Scan for the cell matching the given text and deliver its [x, y] coordinate at center. 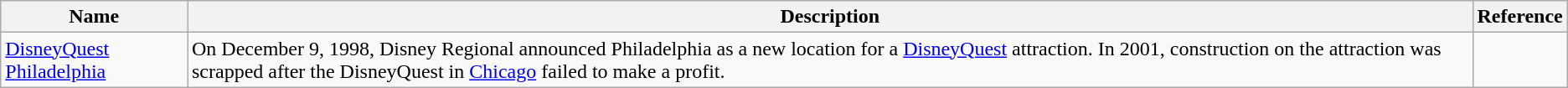
Name [94, 17]
Description [830, 17]
DisneyQuest Philadelphia [94, 60]
Reference [1519, 17]
